Locate the cell with the specified text and output its (X, Y) center coordinate. 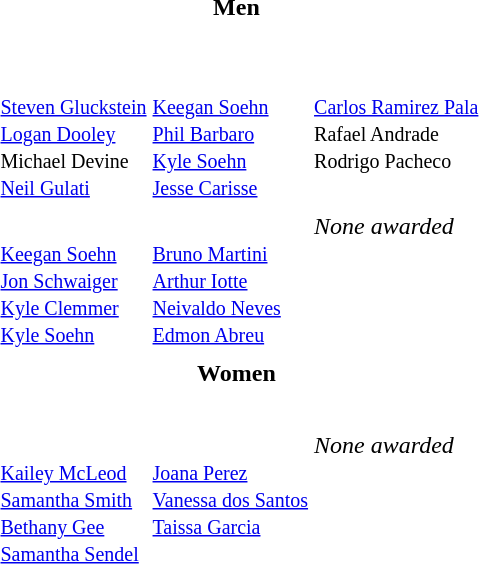
Bruno MartiniArthur IotteNeivaldo NevesEdmon Abreu (230, 280)
Keegan SoehnPhil BarbaroKyle SoehnJesse Carisse (230, 133)
